Output the [X, Y] coordinate of the center of the cell containing the given text.  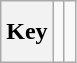
Key [27, 32]
